Output the (x, y) coordinate of the center of the cell containing the given text.  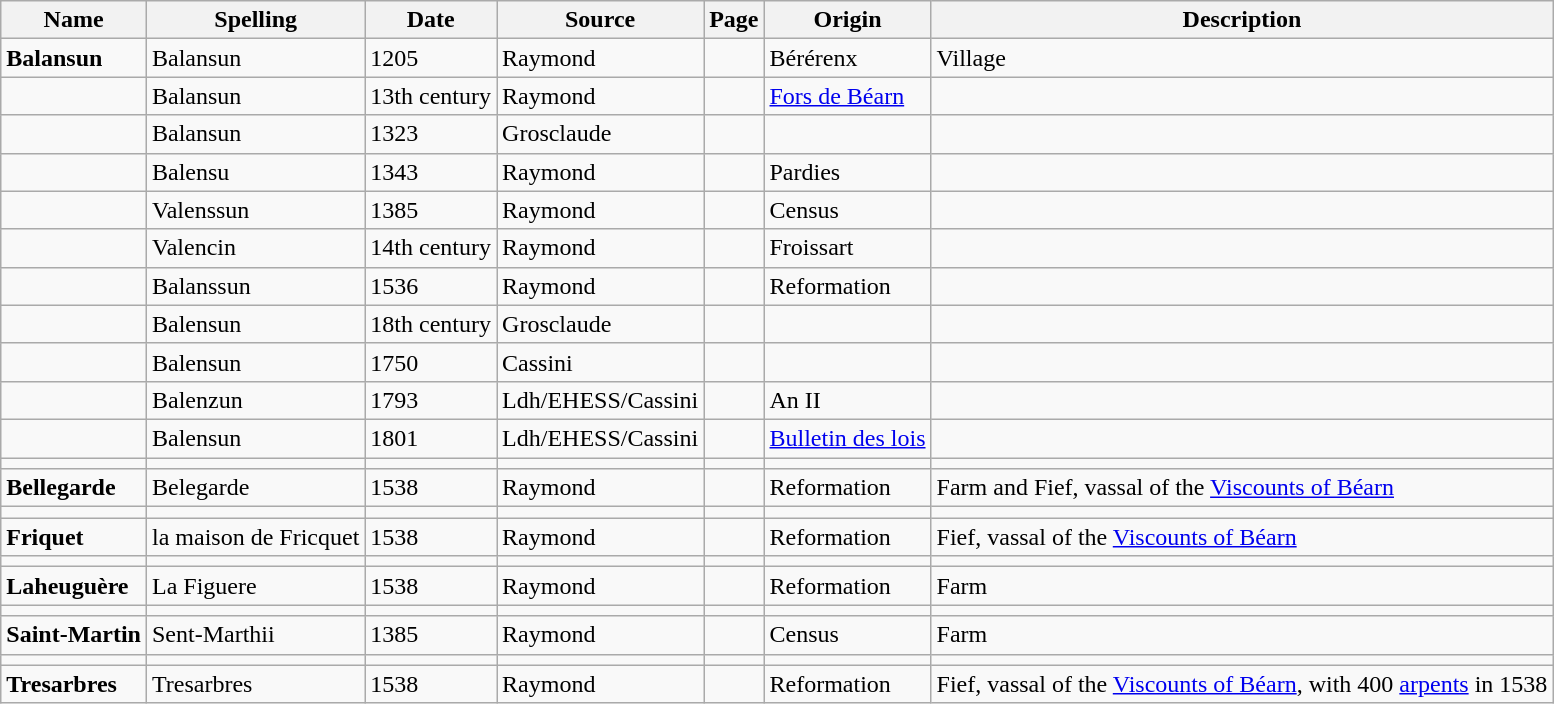
la maison de Fricquet (255, 537)
Balensu (255, 172)
Name (74, 20)
1750 (431, 362)
Froissart (848, 248)
Valencin (255, 248)
Origin (848, 20)
Farm and Fief, vassal of the Viscounts of Béarn (1242, 488)
Date (431, 20)
Page (734, 20)
1343 (431, 172)
Sent-Marthii (255, 635)
Bulletin des lois (848, 438)
Fief, vassal of the Viscounts of Béarn, with 400 arpents in 1538 (1242, 684)
1801 (431, 438)
Saint-Martin (74, 635)
Pardies (848, 172)
1793 (431, 400)
1205 (431, 58)
Balanssun (255, 286)
Village (1242, 58)
Bellegarde (74, 488)
Balenzun (255, 400)
14th century (431, 248)
Description (1242, 20)
Laheuguère (74, 586)
1323 (431, 134)
Friquet (74, 537)
18th century (431, 324)
Fors de Béarn (848, 96)
Bérérenx (848, 58)
Valenssun (255, 210)
1536 (431, 286)
13th century (431, 96)
Cassini (600, 362)
Fief, vassal of the Viscounts of Béarn (1242, 537)
Belegarde (255, 488)
La Figuere (255, 586)
Source (600, 20)
Spelling (255, 20)
An II (848, 400)
